Scan for the cell matching the given text and deliver its [X, Y] coordinate at center. 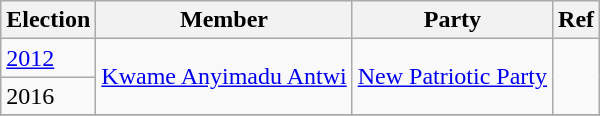
2016 [48, 96]
Election [48, 20]
Kwame Anyimadu Antwi [224, 77]
Member [224, 20]
2012 [48, 58]
Ref [576, 20]
New Patriotic Party [452, 77]
Party [452, 20]
